Search for the cell housing the specified text and yield its [X, Y] center coordinate. 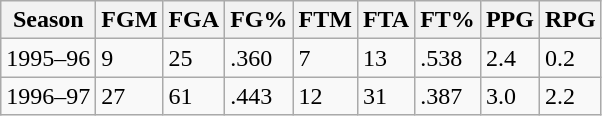
.443 [259, 96]
FTM [325, 20]
0.2 [570, 58]
.538 [448, 58]
61 [194, 96]
2.2 [570, 96]
FGA [194, 20]
FG% [259, 20]
FGM [130, 20]
1996–97 [48, 96]
12 [325, 96]
7 [325, 58]
31 [386, 96]
.387 [448, 96]
RPG [570, 20]
25 [194, 58]
13 [386, 58]
.360 [259, 58]
PPG [510, 20]
Season [48, 20]
1995–96 [48, 58]
3.0 [510, 96]
2.4 [510, 58]
FT% [448, 20]
27 [130, 96]
9 [130, 58]
FTA [386, 20]
